Search for the cell housing the specified text and yield its (x, y) center coordinate. 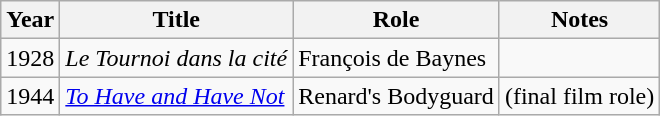
Le Tournoi dans la cité (176, 58)
Notes (579, 20)
François de Baynes (396, 58)
Year (30, 20)
To Have and Have Not (176, 96)
1928 (30, 58)
Role (396, 20)
Renard's Bodyguard (396, 96)
1944 (30, 96)
(final film role) (579, 96)
Title (176, 20)
